Output the (x, y) coordinate of the center of the cell containing the given text.  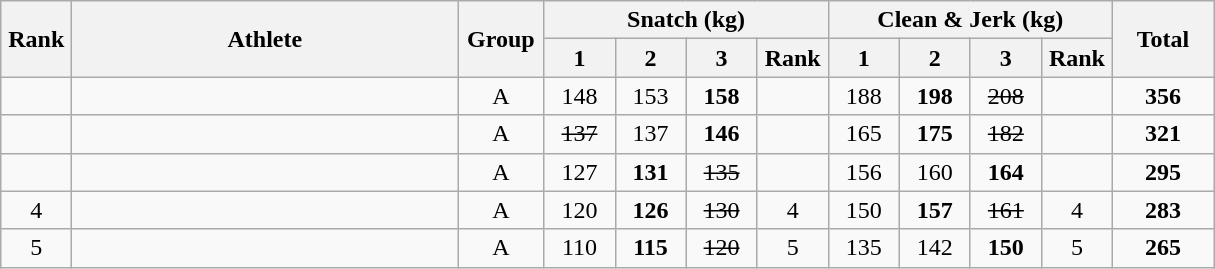
Group (501, 39)
198 (934, 96)
148 (580, 96)
157 (934, 210)
208 (1006, 96)
283 (1162, 210)
182 (1006, 134)
131 (650, 172)
295 (1162, 172)
Clean & Jerk (kg) (970, 20)
158 (722, 96)
142 (934, 248)
126 (650, 210)
164 (1006, 172)
321 (1162, 134)
356 (1162, 96)
188 (864, 96)
165 (864, 134)
127 (580, 172)
146 (722, 134)
153 (650, 96)
175 (934, 134)
Total (1162, 39)
115 (650, 248)
265 (1162, 248)
156 (864, 172)
160 (934, 172)
161 (1006, 210)
Snatch (kg) (686, 20)
110 (580, 248)
Athlete (265, 39)
130 (722, 210)
